Detect which cell encompasses the target text, then output its [x, y] center coordinate. 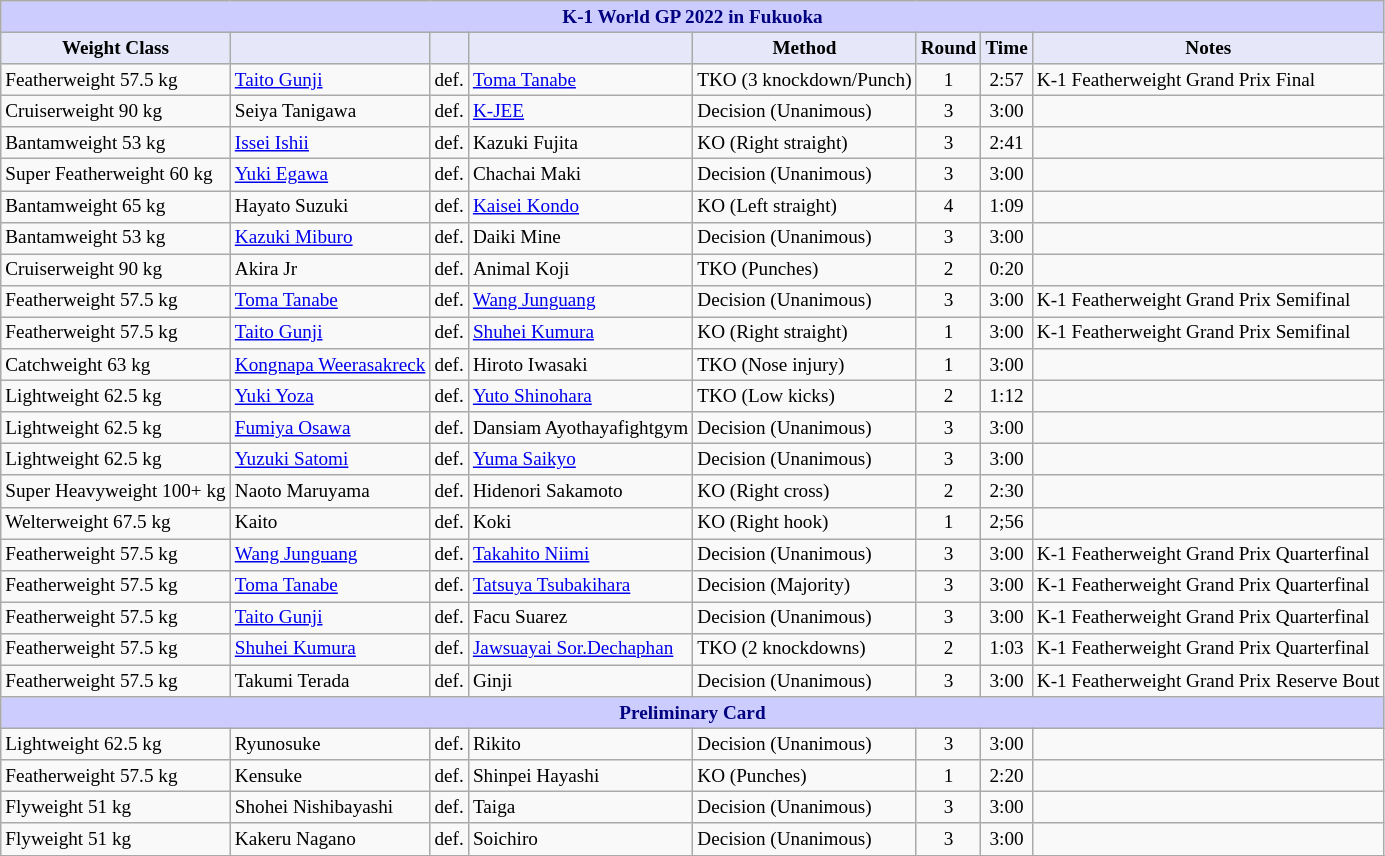
Seiya Tanigawa [330, 111]
TKO (Nose injury) [804, 365]
Kongnapa Weerasakreck [330, 365]
Welterweight 67.5 kg [116, 523]
0:20 [1006, 270]
Super Heavyweight 100+ kg [116, 491]
Daiki Mine [580, 238]
Kaito [330, 523]
Kazuki Miburo [330, 238]
1:12 [1006, 396]
Method [804, 48]
2:30 [1006, 491]
K-1 Featherweight Grand Prix Final [1208, 80]
Time [1006, 48]
Kaisei Kondo [580, 206]
Hiroto Iwasaki [580, 365]
Koki [580, 523]
Yuki Yoza [330, 396]
Takumi Terada [330, 681]
Ginji [580, 681]
K-JEE [580, 111]
Preliminary Card [692, 713]
1:09 [1006, 206]
Chachai Maki [580, 175]
Hayato Suzuki [330, 206]
Rikito [580, 744]
Notes [1208, 48]
Dansiam Ayothayafightgym [580, 428]
Fumiya Osawa [330, 428]
K-1 Featherweight Grand Prix Reserve Bout [1208, 681]
TKO (Punches) [804, 270]
Catchweight 63 kg [116, 365]
2;56 [1006, 523]
Naoto Maruyama [330, 491]
TKO (3 knockdown/Punch) [804, 80]
Facu Suarez [580, 618]
Shinpei Hayashi [580, 776]
KO (Left straight) [804, 206]
K-1 World GP 2022 in Fukuoka [692, 17]
Tatsuya Tsubakihara [580, 586]
Super Featherweight 60 kg [116, 175]
Yuzuki Satomi [330, 460]
Jawsuayai Sor.Dechaphan [580, 649]
Weight Class [116, 48]
TKO (2 knockdowns) [804, 649]
Taiga [580, 808]
KO (Right cross) [804, 491]
Ryunosuke [330, 744]
Animal Koji [580, 270]
KO (Punches) [804, 776]
TKO (Low kicks) [804, 396]
Shohei Nishibayashi [330, 808]
2:57 [1006, 80]
Yuma Saikyo [580, 460]
Akira Jr [330, 270]
Soichiro [580, 839]
1:03 [1006, 649]
Round [948, 48]
2:41 [1006, 143]
Takahito Niimi [580, 554]
Hidenori Sakamoto [580, 491]
Kazuki Fujita [580, 143]
Yuki Egawa [330, 175]
4 [948, 206]
Bantamweight 65 kg [116, 206]
2:20 [1006, 776]
Yuto Shinohara [580, 396]
Decision (Majority) [804, 586]
KO (Right hook) [804, 523]
Issei Ishii [330, 143]
Kensuke [330, 776]
Kakeru Nagano [330, 839]
